Find where the given text appears and provide that cell's center as (X, Y) coordinate. 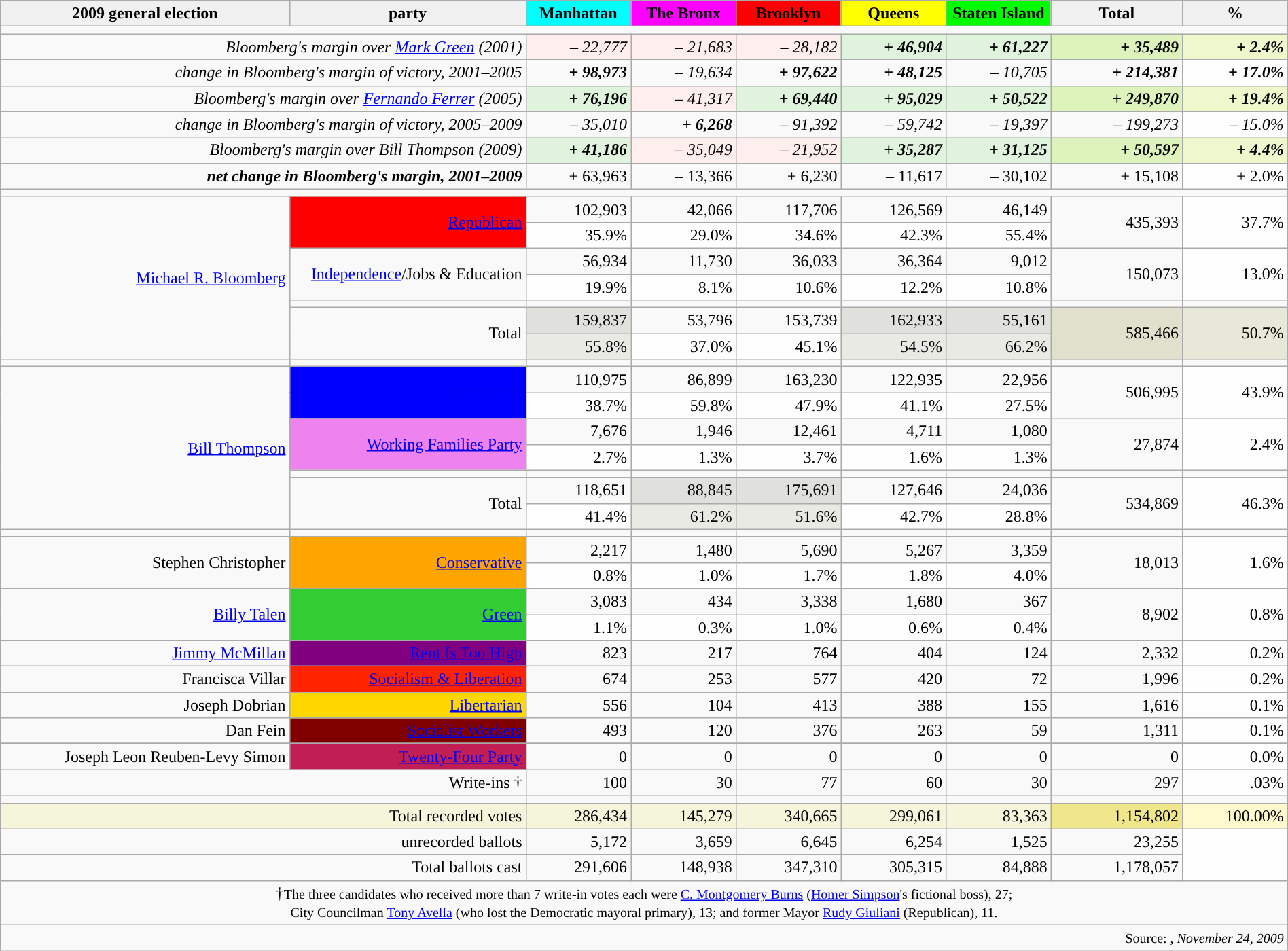
Write-ins † (264, 783)
42.7% (894, 516)
2.4% (1235, 444)
Joseph Leon Reuben-Levy Simon (145, 757)
61.2% (683, 516)
– 91,392 (788, 124)
55,161 (999, 321)
19.9% (579, 287)
1,080 (999, 431)
– 35,010 (579, 124)
Total recorded votes (264, 816)
0.4% (999, 627)
493 (579, 731)
Bill Thompson (145, 448)
+ 35,287 (894, 150)
1.1% (579, 627)
86,899 (683, 380)
Working Families Party (408, 444)
Green (408, 614)
13.0% (1235, 274)
change in Bloomberg's margin of victory, 2001–2005 (264, 73)
83,363 (999, 816)
367 (999, 601)
3,359 (999, 550)
1,154,802 (1117, 816)
297 (1117, 783)
+ 46,904 (894, 47)
+ 50,522 (999, 98)
1,311 (1117, 731)
– 13,366 (683, 176)
347,310 (788, 867)
10.8% (999, 287)
– 21,952 (788, 150)
Conservative (408, 562)
10.6% (788, 287)
+ 35,489 (1117, 47)
The Bronx (683, 14)
253 (683, 679)
150,073 (1117, 274)
104 (683, 705)
41.1% (894, 406)
674 (579, 679)
1,946 (683, 431)
6,254 (894, 842)
+ 63,963 (579, 176)
– 59,742 (894, 124)
Dan Fein (145, 731)
1,616 (1117, 705)
+ 2.4% (1235, 47)
– 19,634 (683, 73)
Twenty-Four Party (408, 757)
4,711 (894, 431)
+ 48,125 (894, 73)
60 (894, 783)
change in Bloomberg's margin of victory, 2005–2009 (264, 124)
.03% (1235, 783)
27,874 (1117, 444)
506,995 (1117, 393)
102,903 (579, 209)
41.4% (579, 516)
29.0% (683, 235)
Independence/Jobs & Education (408, 274)
55.8% (579, 346)
5,690 (788, 550)
net change in Bloomberg's margin, 2001–2009 (264, 176)
291,606 (579, 867)
27.5% (999, 406)
388 (894, 705)
148,938 (683, 867)
Rent Is Too High (408, 653)
Michael R. Bloomberg (145, 277)
120 (683, 731)
45.1% (788, 346)
5,267 (894, 550)
+ 95,029 (894, 98)
Francisca Villar (145, 679)
+ 17.0% (1235, 73)
– 10,705 (999, 73)
– 199,273 (1117, 124)
5,172 (579, 842)
286,434 (579, 816)
+ 6,268 (683, 124)
+ 214,381 (1117, 73)
127,646 (894, 490)
118,651 (579, 490)
340,665 (788, 816)
Socialism & Liberation (408, 679)
+ 2.0% (1235, 176)
50.7% (1235, 334)
0.0% (1235, 757)
Manhattan (579, 14)
54.5% (894, 346)
175,691 (788, 490)
1,525 (999, 842)
35.9% (579, 235)
122,935 (894, 380)
+ 31,125 (999, 150)
162,933 (894, 321)
59 (999, 731)
51.6% (788, 516)
42,066 (683, 209)
4.0% (999, 575)
110,975 (579, 380)
3,083 (579, 601)
22,956 (999, 380)
84,888 (999, 867)
42.3% (894, 235)
8,902 (1117, 614)
Billy Talen (145, 614)
36,364 (894, 261)
Democratic (408, 393)
2,332 (1117, 653)
434 (683, 601)
3.7% (788, 457)
0.3% (683, 627)
– 41,317 (683, 98)
– 21,683 (683, 47)
Stephen Christopher (145, 562)
Socialist Workers (408, 731)
1,680 (894, 601)
24,036 (999, 490)
823 (579, 653)
263 (894, 731)
46.3% (1235, 503)
435,393 (1117, 222)
585,466 (1117, 334)
+ 69,440 (788, 98)
6,645 (788, 842)
3,338 (788, 601)
Joseph Dobrian (145, 705)
+ 19.4% (1235, 98)
18,013 (1117, 562)
126,569 (894, 209)
0.6% (894, 627)
+ 6,230 (788, 176)
77 (788, 783)
– 19,397 (999, 124)
145,279 (683, 816)
+ 98,973 (579, 73)
Brooklyn (788, 14)
1.8% (894, 575)
+ 15,108 (1117, 176)
299,061 (894, 816)
Total ballots cast (264, 867)
534,869 (1117, 503)
23,255 (1117, 842)
59.8% (683, 406)
53,796 (683, 321)
577 (788, 679)
217 (683, 653)
47.9% (788, 406)
Jimmy McMillan (145, 653)
– 15.0% (1235, 124)
117,706 (788, 209)
Source: , November 24, 2009 (644, 937)
43.9% (1235, 393)
11,730 (683, 261)
Bloomberg's margin over Bill Thompson (2009) (264, 150)
2,217 (579, 550)
+ 50,597 (1117, 150)
% (1235, 14)
420 (894, 679)
1,480 (683, 550)
159,837 (579, 321)
38.7% (579, 406)
88,845 (683, 490)
37.0% (683, 346)
Republican (408, 222)
556 (579, 705)
+ 61,227 (999, 47)
1.7% (788, 575)
Bloomberg's margin over Mark Green (2001) (264, 47)
72 (999, 679)
+ 4.4% (1235, 150)
12,461 (788, 431)
– 35,049 (683, 150)
36,033 (788, 261)
55.4% (999, 235)
+ 41,186 (579, 150)
2.7% (579, 457)
100 (579, 783)
1,178,057 (1117, 867)
8.1% (683, 287)
Libertarian (408, 705)
Queens (894, 14)
34.6% (788, 235)
party (408, 14)
Staten Island (999, 14)
153,739 (788, 321)
+ 97,622 (788, 73)
37.7% (1235, 222)
46,149 (999, 209)
163,230 (788, 380)
305,315 (894, 867)
+ 76,196 (579, 98)
unrecorded ballots (264, 842)
– 28,182 (788, 47)
66.2% (999, 346)
1,996 (1117, 679)
12.2% (894, 287)
2009 general election (145, 14)
+ 249,870 (1117, 98)
– 22,777 (579, 47)
155 (999, 705)
404 (894, 653)
764 (788, 653)
– 30,102 (999, 176)
7,676 (579, 431)
376 (788, 731)
56,934 (579, 261)
100.00% (1235, 816)
3,659 (683, 842)
28.8% (999, 516)
413 (788, 705)
124 (999, 653)
Bloomberg's margin over Fernando Ferrer (2005) (264, 98)
9,012 (999, 261)
– 11,617 (894, 176)
